Determine the [x, y] coordinate at the center of the cell enclosing the given text.  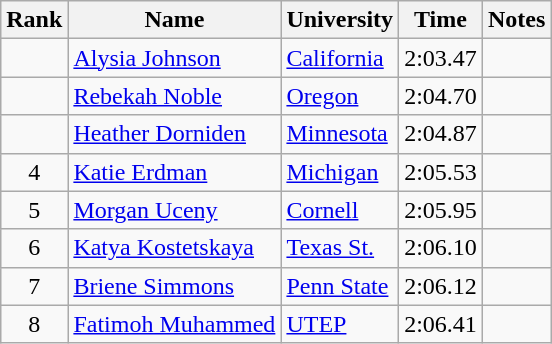
California [340, 58]
Time [441, 20]
Briene Simmons [174, 286]
Michigan [340, 172]
6 [34, 248]
Morgan Uceny [174, 210]
2:06.41 [441, 324]
Oregon [340, 96]
Katie Erdman [174, 172]
2:05.95 [441, 210]
Rebekah Noble [174, 96]
2:04.70 [441, 96]
Cornell [340, 210]
2:03.47 [441, 58]
Minnesota [340, 134]
2:04.87 [441, 134]
5 [34, 210]
Alysia Johnson [174, 58]
Texas St. [340, 248]
2:05.53 [441, 172]
Katya Kostetskaya [174, 248]
University [340, 20]
8 [34, 324]
Rank [34, 20]
Heather Dorniden [174, 134]
2:06.12 [441, 286]
4 [34, 172]
Notes [516, 20]
7 [34, 286]
Penn State [340, 286]
UTEP [340, 324]
Fatimoh Muhammed [174, 324]
2:06.10 [441, 248]
Name [174, 20]
